Scan for the cell matching the given text and deliver its (X, Y) coordinate at center. 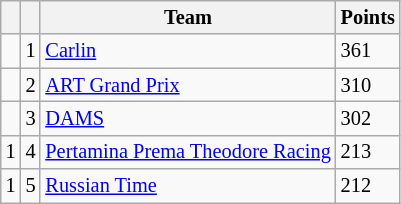
Pertamina Prema Theodore Racing (188, 152)
213 (368, 152)
4 (31, 152)
310 (368, 85)
212 (368, 186)
3 (31, 118)
Points (368, 17)
302 (368, 118)
Russian Time (188, 186)
361 (368, 51)
Carlin (188, 51)
5 (31, 186)
Team (188, 17)
DAMS (188, 118)
2 (31, 85)
ART Grand Prix (188, 85)
